From the cell containing the given text, extract its center point as [X, Y] coordinate. 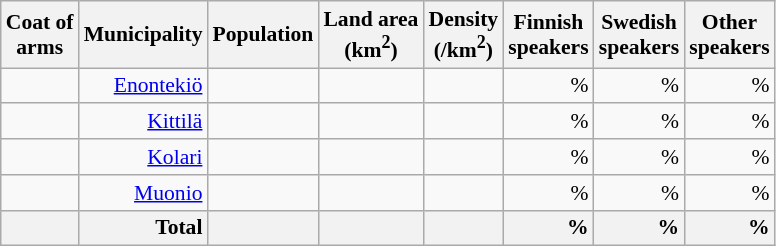
Coat ofarms [40, 34]
Enontekiö [144, 86]
Muonio [144, 193]
Total [144, 228]
Kittilä [144, 122]
Finnishspeakers [548, 34]
Swedishspeakers [639, 34]
Municipality [144, 34]
Land area(km2) [370, 34]
Density(/km2) [463, 34]
Population [262, 34]
Kolari [144, 157]
Otherspeakers [729, 34]
